Provide the [X, Y] coordinate of the cell's center where the given text is located.  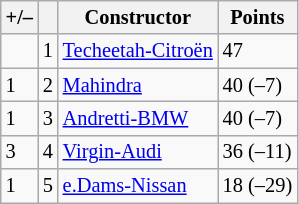
Mahindra [138, 85]
5 [48, 186]
Andretti-BMW [138, 118]
47 [258, 51]
Virgin-Audi [138, 152]
18 (–29) [258, 186]
+/– [20, 17]
2 [48, 85]
4 [48, 152]
e.Dams-Nissan [138, 186]
Techeetah-Citroën [138, 51]
Constructor [138, 17]
Points [258, 17]
36 (–11) [258, 152]
